Scan for the cell matching the given text and deliver its [x, y] coordinate at center. 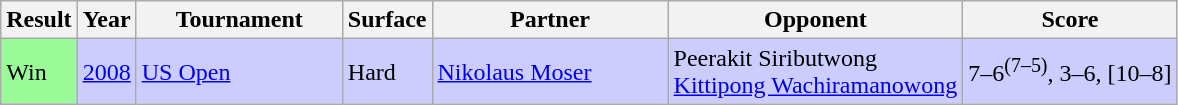
Hard [387, 72]
Score [1070, 20]
Opponent [816, 20]
Tournament [239, 20]
Surface [387, 20]
Year [106, 20]
2008 [106, 72]
Nikolaus Moser [550, 72]
7–6(7–5), 3–6, [10–8] [1070, 72]
US Open [239, 72]
Win [39, 72]
Partner [550, 20]
Peerakit Siributwong Kittipong Wachiramanowong [816, 72]
Result [39, 20]
